Return the (X, Y) coordinate for the center point of the cell that contains the specified text.  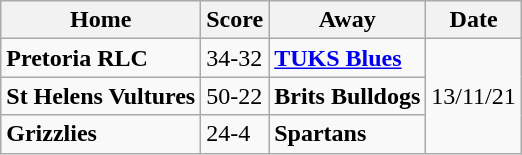
Score (235, 20)
Pretoria RLC (101, 58)
24-4 (235, 134)
Grizzlies (101, 134)
Brits Bulldogs (348, 96)
50-22 (235, 96)
13/11/21 (474, 96)
34-32 (235, 58)
Away (348, 20)
St Helens Vultures (101, 96)
Spartans (348, 134)
Date (474, 20)
Home (101, 20)
TUKS Blues (348, 58)
